Search for the cell housing the specified text and yield its (X, Y) center coordinate. 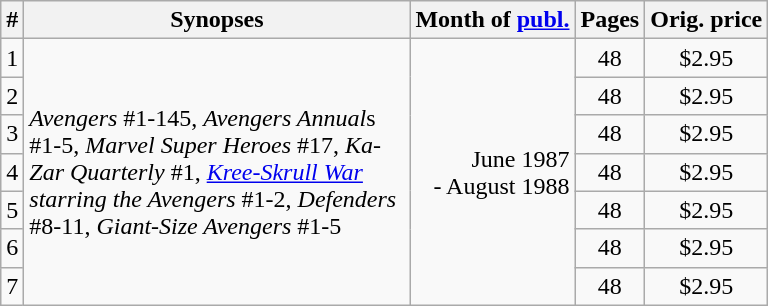
Month of publ. (492, 20)
June 1987 - August 1988 (492, 172)
# (12, 20)
Synopses (217, 20)
6 (12, 248)
4 (12, 172)
2 (12, 96)
3 (12, 134)
7 (12, 286)
5 (12, 210)
Orig. price (706, 20)
Pages (610, 20)
1 (12, 58)
